From the cell containing the given text, extract its center point as (x, y) coordinate. 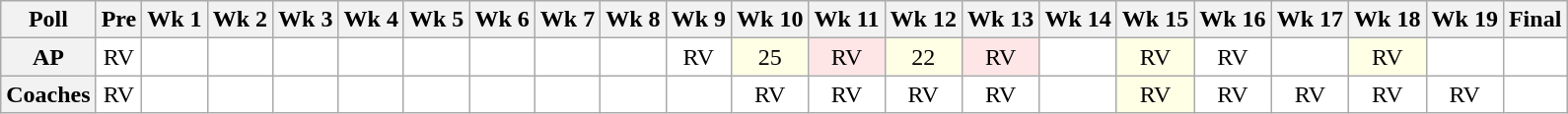
Wk 10 (770, 20)
Wk 18 (1388, 20)
Wk 16 (1233, 20)
Wk 8 (633, 20)
Wk 9 (698, 20)
Wk 3 (306, 20)
Wk 14 (1078, 20)
Wk 5 (436, 20)
Wk 17 (1310, 20)
25 (770, 57)
AP (48, 57)
Poll (48, 20)
Wk 11 (846, 20)
Wk 12 (923, 20)
Wk 13 (1000, 20)
22 (923, 57)
Wk 2 (240, 20)
Wk 4 (371, 20)
Pre (118, 20)
Wk 19 (1464, 20)
Wk 6 (502, 20)
Wk 15 (1155, 20)
Wk 7 (567, 20)
Final (1534, 20)
Wk 1 (175, 20)
Coaches (48, 94)
